Find where the given text appears and provide that cell's center as (x, y) coordinate. 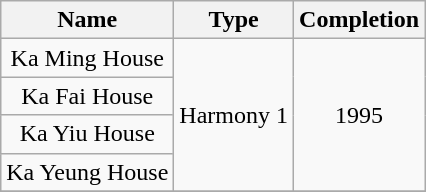
Completion (360, 20)
1995 (360, 115)
Ka Yiu House (88, 134)
Ka Yeung House (88, 172)
Harmony 1 (234, 115)
Type (234, 20)
Ka Fai House (88, 96)
Name (88, 20)
Ka Ming House (88, 58)
